Pinpoint the cell where the given text exists, returning its (X, Y) midpoint coordinate. 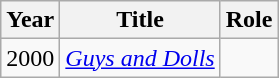
Role (249, 20)
2000 (30, 58)
Title (140, 20)
Guys and Dolls (140, 58)
Year (30, 20)
